Return (X, Y) of the center of cell containing provided text 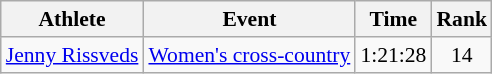
Athlete (72, 19)
Women's cross-country (249, 55)
1:21:28 (393, 55)
Jenny Rissveds (72, 55)
Event (249, 19)
Time (393, 19)
Rank (462, 19)
14 (462, 55)
